Capture the cell that displays the provided text and extract its [X, Y] central coordinate. 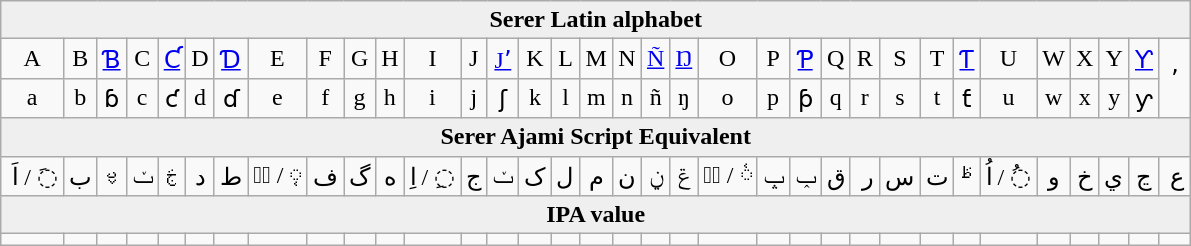
g [360, 98]
Ɓ [112, 59]
ط‎ [231, 176]
I [432, 59]
c [142, 98]
f [326, 98]
ڃ [1144, 176]
‌ ع [1175, 176]
L [566, 59]
Y [1114, 59]
اࣹ / ◌ࣹ‎ [278, 176]
A [32, 59]
‌ي [1114, 176]
Serer Ajami Script Equivalent [596, 137]
ه [390, 176]
Ŋ [684, 59]
ف [326, 176]
k [535, 98]
i [432, 98]
ƴ [1144, 98]
S [900, 59]
‌ ر [864, 176]
a [32, 98]
D [200, 59]
ݝ‌ [684, 176]
l [566, 98]
E [278, 59]
T [937, 59]
ࢢ‎ [172, 176]
j [474, 98]
ت [937, 176]
ƭ [967, 98]
X [1084, 59]
ñ [655, 98]
م [596, 176]
K [535, 59]
Jʼ [503, 59]
x [1084, 98]
m [596, 98]
ق [836, 176]
R [864, 59]
N [626, 59]
O [728, 59]
Ƥ [805, 59]
ل [566, 176]
ࢠ‎ [112, 176]
ɓ [112, 98]
t [937, 98]
H [390, 59]
ŋ [684, 98]
ݒ [773, 176]
e [278, 98]
ɗ [231, 98]
ƥ [805, 98]
ʼ [1175, 78]
اُ / ◌ُ‎ [1008, 176]
ݖ‎ [142, 176]
ݖ [503, 176]
خ [1084, 176]
گ [360, 176]
F [326, 59]
ن [626, 176]
ʃ [503, 98]
Serer Latin alphabet [596, 20]
B [80, 59]
س [900, 176]
Ƭ [967, 59]
s [900, 98]
اِ / ◌ِ [432, 176]
u [1008, 98]
b [80, 98]
q [836, 98]
n [626, 98]
J [474, 59]
w [1054, 98]
y [1114, 98]
ࢣ [967, 176]
ج [474, 176]
M [596, 59]
اࣷ / ◌ࣷ‎ [728, 176]
p [773, 98]
d [200, 98]
ݕ [805, 176]
W [1054, 59]
Ɗ [231, 59]
ب [80, 176]
C [142, 59]
IPA value [596, 215]
‌ اَ / ◌َ‎ [32, 176]
Ñ [655, 59]
P [773, 59]
Ƴ [1144, 59]
Ƈ [172, 59]
o [728, 98]
و [1054, 176]
‌ک [535, 176]
G [360, 59]
ݧ [655, 176]
د [200, 176]
r [864, 98]
Q [836, 59]
U [1008, 59]
ƈ [172, 98]
h [390, 98]
